Detect which cell encompasses the target text, then output its [x, y] center coordinate. 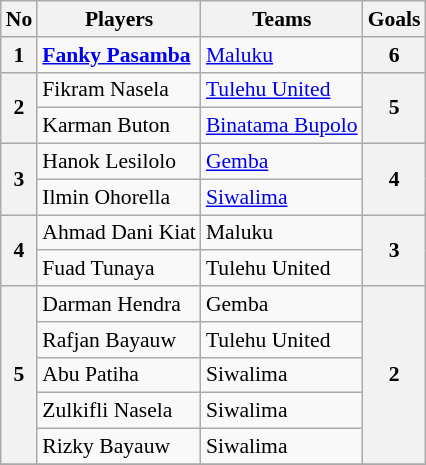
Fanky Pasamba [119, 55]
Rafjan Bayauw [119, 340]
Ahmad Dani Kiat [119, 233]
Players [119, 19]
Goals [394, 19]
Darman Hendra [119, 304]
Fuad Tunaya [119, 269]
1 [20, 55]
Fikram Nasela [119, 90]
Karman Buton [119, 126]
Hanok Lesilolo [119, 162]
No [20, 19]
6 [394, 55]
Zulkifli Nasela [119, 411]
Rizky Bayauw [119, 447]
Ilmin Ohorella [119, 197]
Binatama Bupolo [282, 126]
Abu Patiha [119, 375]
Teams [282, 19]
